From the cell containing the given text, extract its center point as (X, Y) coordinate. 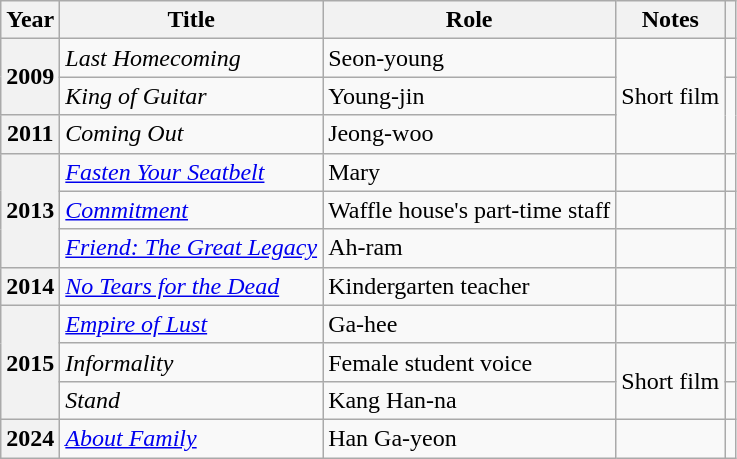
Commitment (192, 210)
Last Homecoming (192, 58)
Waffle house's part-time staff (470, 210)
Empire of Lust (192, 324)
Ah-ram (470, 248)
No Tears for the Dead (192, 286)
2024 (30, 438)
Notes (670, 20)
About Family (192, 438)
2009 (30, 77)
Jeong-woo (470, 134)
Seon-young (470, 58)
Han Ga-yeon (470, 438)
Title (192, 20)
Ga-hee (470, 324)
Coming Out (192, 134)
2013 (30, 210)
Mary (470, 172)
2015 (30, 362)
Kindergarten teacher (470, 286)
Informality (192, 362)
Friend: The Great Legacy (192, 248)
Young-jin (470, 96)
2011 (30, 134)
Role (470, 20)
Year (30, 20)
Fasten Your Seatbelt (192, 172)
2014 (30, 286)
King of Guitar (192, 96)
Stand (192, 400)
Kang Han-na (470, 400)
Female student voice (470, 362)
